Provide the (x, y) coordinate of the cell's center where the given text is located.  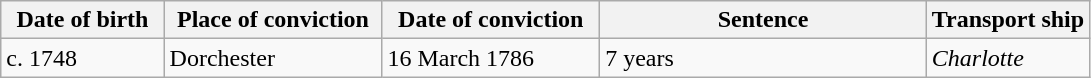
Date of birth (82, 20)
Charlotte (1008, 58)
Date of conviction (491, 20)
16 March 1786 (491, 58)
Sentence (764, 20)
Dorchester (273, 58)
Place of conviction (273, 20)
c. 1748 (82, 58)
7 years (764, 58)
Transport ship (1008, 20)
